Identify which cell holds the provided text, then report its (x, y) central coordinate. 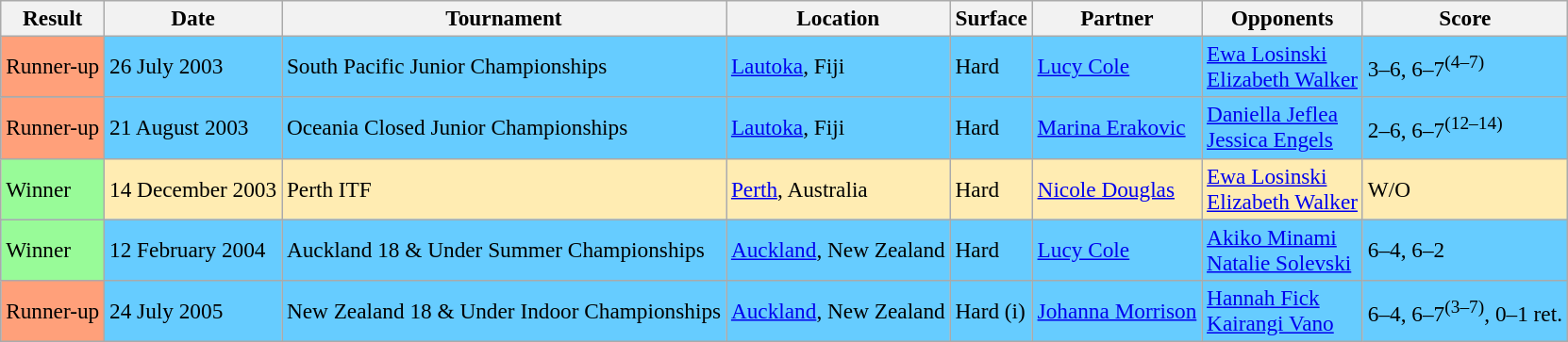
New Zealand 18 & Under Indoor Championships (504, 311)
Hard (i) (991, 311)
2–6, 6–7(12–14) (1464, 128)
Location (839, 18)
Perth, Australia (839, 188)
South Pacific Junior Championships (504, 66)
24 July 2005 (193, 311)
Opponents (1283, 18)
Score (1464, 18)
12 February 2004 (193, 249)
Johanna Morrison (1117, 311)
Auckland 18 & Under Summer Championships (504, 249)
Perth ITF (504, 188)
6–4, 6–2 (1464, 249)
W/O (1464, 188)
Akiko Minami Natalie Solevski (1283, 249)
14 December 2003 (193, 188)
3–6, 6–7(4–7) (1464, 66)
Oceania Closed Junior Championships (504, 128)
Surface (991, 18)
6–4, 6–7(3–7), 0–1 ret. (1464, 311)
Partner (1117, 18)
26 July 2003 (193, 66)
Tournament (504, 18)
Daniella Jeflea Jessica Engels (1283, 128)
Result (53, 18)
21 August 2003 (193, 128)
Marina Erakovic (1117, 128)
Hannah Fick Kairangi Vano (1283, 311)
Date (193, 18)
Nicole Douglas (1117, 188)
